Pinpoint the cell where the given text exists, returning its [X, Y] midpoint coordinate. 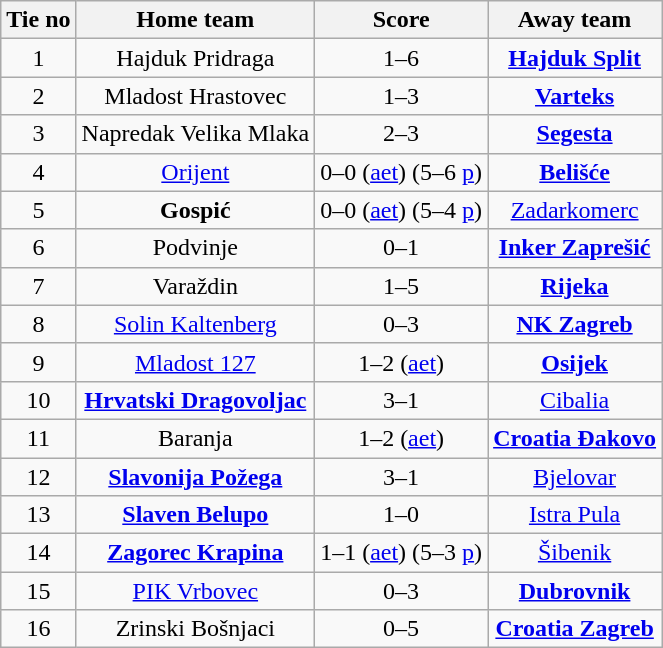
4 [38, 172]
Zagorec Krapina [196, 553]
15 [38, 591]
8 [38, 324]
Podvinje [196, 248]
Mladost Hrastovec [196, 96]
NK Zagreb [575, 324]
16 [38, 629]
9 [38, 362]
Croatia Zagreb [575, 629]
Score [402, 20]
Osijek [575, 362]
2–3 [402, 134]
10 [38, 400]
0–0 (aet) (5–6 p) [402, 172]
13 [38, 515]
Varaždin [196, 286]
7 [38, 286]
Solin Kaltenberg [196, 324]
0–0 (aet) (5–4 p) [402, 210]
PIK Vrbovec [196, 591]
11 [38, 438]
Orijent [196, 172]
Hrvatski Dragovoljac [196, 400]
Gospić [196, 210]
Hajduk Split [575, 58]
2 [38, 96]
1–3 [402, 96]
12 [38, 477]
Inker Zaprešić [575, 248]
Mladost 127 [196, 362]
Hajduk Pridraga [196, 58]
1 [38, 58]
Slaven Belupo [196, 515]
1–1 (aet) (5–3 p) [402, 553]
5 [38, 210]
Croatia Đakovo [575, 438]
Napredak Velika Mlaka [196, 134]
Segesta [575, 134]
0–1 [402, 248]
Cibalia [575, 400]
Baranja [196, 438]
Tie no [38, 20]
3 [38, 134]
Istra Pula [575, 515]
Slavonija Požega [196, 477]
14 [38, 553]
Away team [575, 20]
Zrinski Bošnjaci [196, 629]
Zadarkomerc [575, 210]
Varteks [575, 96]
Bjelovar [575, 477]
1–5 [402, 286]
Rijeka [575, 286]
1–0 [402, 515]
6 [38, 248]
0–5 [402, 629]
1–6 [402, 58]
Dubrovnik [575, 591]
Home team [196, 20]
Šibenik [575, 553]
Belišće [575, 172]
